Scan for the cell matching the given text and deliver its [X, Y] coordinate at center. 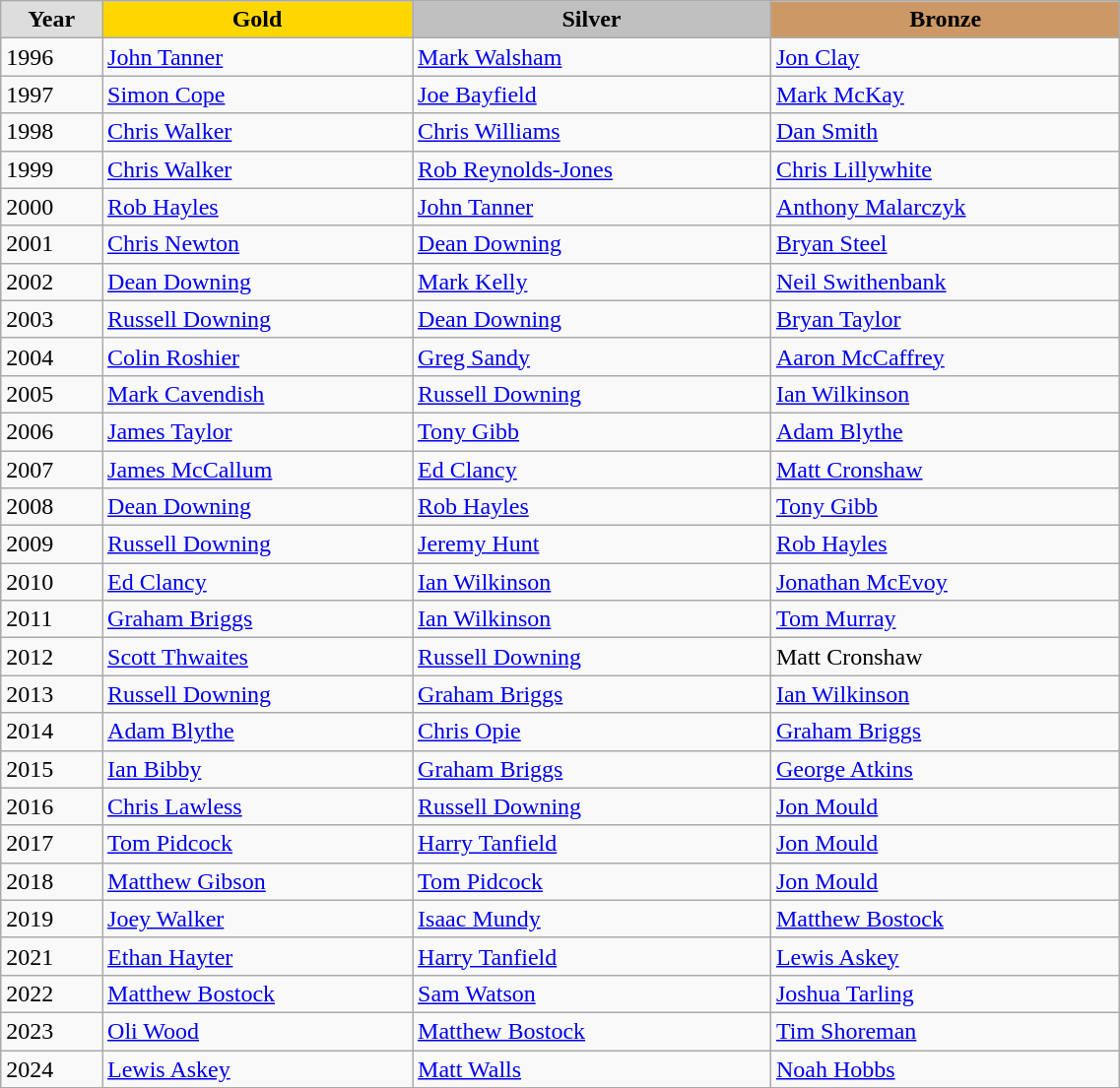
1996 [51, 57]
Jon Clay [945, 57]
2019 [51, 919]
2017 [51, 844]
Chris Newton [258, 244]
Chris Lawless [258, 806]
2009 [51, 544]
Bryan Steel [945, 244]
Oli Wood [258, 1031]
Chris Williams [592, 132]
Sam Watson [592, 993]
Jeremy Hunt [592, 544]
James Taylor [258, 431]
Neil Swithenbank [945, 282]
2005 [51, 394]
1998 [51, 132]
Year [51, 20]
Joe Bayfield [592, 95]
Simon Cope [258, 95]
2010 [51, 582]
2000 [51, 207]
Ethan Hayter [258, 956]
Chris Lillywhite [945, 169]
Noah Hobbs [945, 1068]
Mark Walsham [592, 57]
2023 [51, 1031]
1997 [51, 95]
Rob Reynolds-Jones [592, 169]
Mark Cavendish [258, 394]
2021 [51, 956]
Mark McKay [945, 95]
Joshua Tarling [945, 993]
2012 [51, 657]
2004 [51, 356]
Joey Walker [258, 919]
Bronze [945, 20]
Scott Thwaites [258, 657]
2013 [51, 694]
Isaac Mundy [592, 919]
Anthony Malarczyk [945, 207]
2011 [51, 619]
2015 [51, 769]
2022 [51, 993]
2016 [51, 806]
Matt Walls [592, 1068]
2008 [51, 507]
Gold [258, 20]
Jonathan McEvoy [945, 582]
Aaron McCaffrey [945, 356]
Tim Shoreman [945, 1031]
2014 [51, 732]
Silver [592, 20]
Colin Roshier [258, 356]
Greg Sandy [592, 356]
2006 [51, 431]
Dan Smith [945, 132]
2018 [51, 881]
Bryan Taylor [945, 319]
2007 [51, 470]
Ian Bibby [258, 769]
2024 [51, 1068]
Chris Opie [592, 732]
1999 [51, 169]
2001 [51, 244]
2003 [51, 319]
Matthew Gibson [258, 881]
Mark Kelly [592, 282]
George Atkins [945, 769]
James McCallum [258, 470]
2002 [51, 282]
Tom Murray [945, 619]
